Pinpoint the cell where the given text exists, returning its (X, Y) midpoint coordinate. 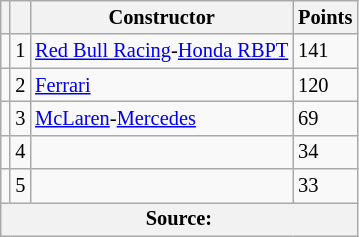
1 (20, 51)
3 (20, 118)
5 (20, 186)
34 (325, 152)
McLaren-Mercedes (162, 118)
Ferrari (162, 85)
4 (20, 152)
2 (20, 85)
Points (325, 17)
141 (325, 51)
69 (325, 118)
33 (325, 186)
Constructor (162, 17)
Source: (179, 219)
120 (325, 85)
Red Bull Racing-Honda RBPT (162, 51)
